For the text-containing cell, return its midpoint in (X, Y) coordinate format. 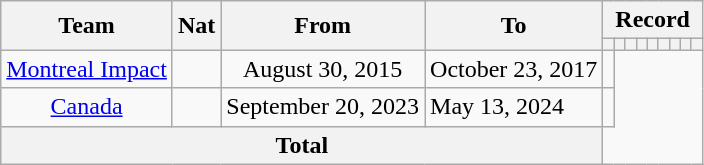
Nat (196, 26)
Canada (87, 107)
Montreal Impact (87, 69)
October 23, 2017 (514, 69)
Total (302, 145)
May 13, 2024 (514, 107)
August 30, 2015 (323, 69)
From (323, 26)
Team (87, 26)
Record (653, 20)
To (514, 26)
September 20, 2023 (323, 107)
